From the cell containing the given text, extract its center point as [x, y] coordinate. 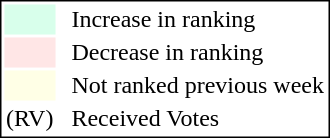
(RV) [29, 119]
Increase in ranking [198, 19]
Received Votes [198, 119]
Decrease in ranking [198, 53]
Not ranked previous week [198, 85]
